Output the [x, y] coordinate of the center of the cell containing the given text.  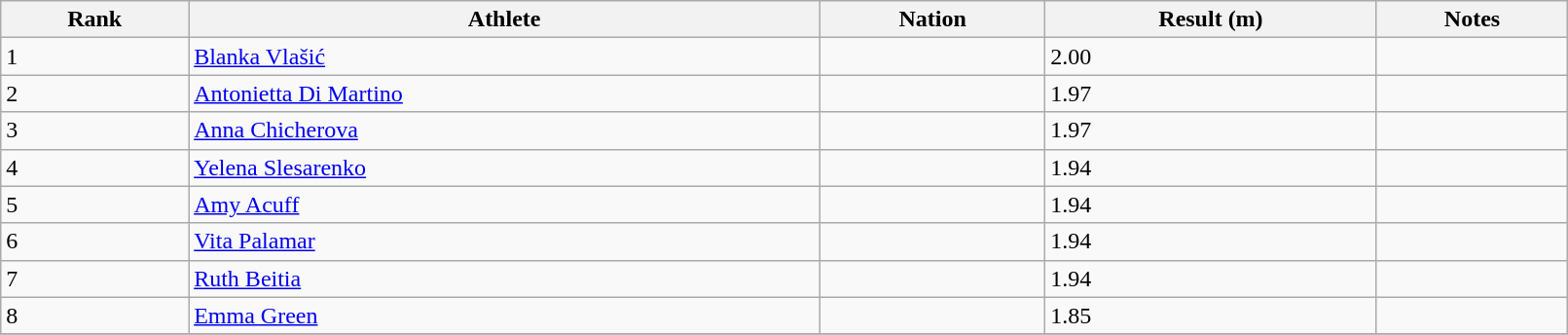
6 [95, 242]
Nation [932, 19]
Rank [95, 19]
1 [95, 56]
Ruth Beitia [504, 279]
2.00 [1211, 56]
Blanka Vlašić [504, 56]
7 [95, 279]
5 [95, 205]
4 [95, 167]
Amy Acuff [504, 205]
Result (m) [1211, 19]
1.85 [1211, 316]
3 [95, 130]
Antonietta Di Martino [504, 93]
8 [95, 316]
2 [95, 93]
Emma Green [504, 316]
Vita Palamar [504, 242]
Anna Chicherova [504, 130]
Yelena Slesarenko [504, 167]
Notes [1472, 19]
Athlete [504, 19]
